Determine the (x, y) coordinate at the center of the cell enclosing the given text.  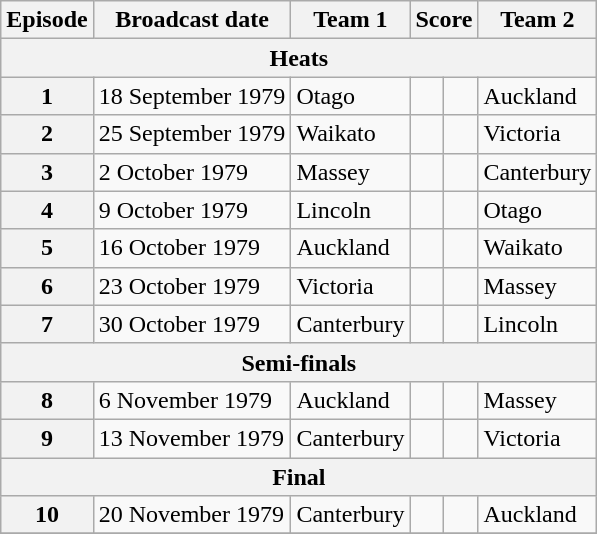
9 (47, 438)
5 (47, 248)
23 October 1979 (192, 286)
30 October 1979 (192, 324)
9 October 1979 (192, 210)
Final (299, 477)
18 September 1979 (192, 96)
Team 1 (350, 20)
6 (47, 286)
6 November 1979 (192, 400)
Heats (299, 58)
2 October 1979 (192, 172)
Episode (47, 20)
Team 2 (538, 20)
20 November 1979 (192, 515)
1 (47, 96)
Score (444, 20)
25 September 1979 (192, 134)
16 October 1979 (192, 248)
13 November 1979 (192, 438)
10 (47, 515)
Broadcast date (192, 20)
2 (47, 134)
Semi-finals (299, 362)
8 (47, 400)
7 (47, 324)
4 (47, 210)
3 (47, 172)
